Provide the [X, Y] coordinate of the cell's center where the given text is located.  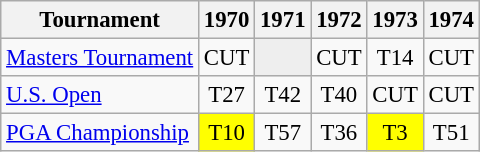
T51 [451, 133]
T42 [283, 95]
1971 [283, 20]
T3 [395, 133]
T27 [227, 95]
T10 [227, 133]
1972 [339, 20]
1970 [227, 20]
U.S. Open [100, 95]
Masters Tournament [100, 58]
Tournament [100, 20]
T36 [339, 133]
T40 [339, 95]
T14 [395, 58]
T57 [283, 133]
1974 [451, 20]
PGA Championship [100, 133]
1973 [395, 20]
